Pinpoint the cell where the given text exists, returning its (x, y) midpoint coordinate. 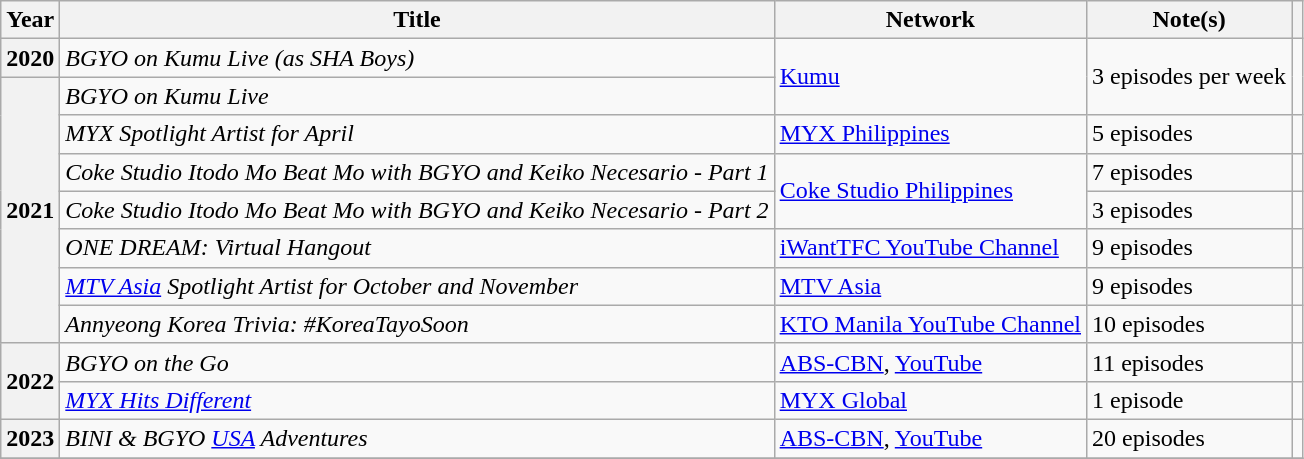
2020 (30, 58)
3 episodes per week (1190, 77)
MTV Asia (930, 286)
BGYO on Kumu Live (as SHA Boys) (417, 58)
BINI & BGYO USA Adventures (417, 438)
11 episodes (1190, 362)
7 episodes (1190, 172)
KTO Manila YouTube Channel (930, 324)
Coke Studio Itodo Mo Beat Mo with BGYO and Keiko Necesario - Part 2 (417, 210)
BGYO on Kumu Live (417, 96)
3 episodes (1190, 210)
Kumu (930, 77)
MTV Asia Spotlight Artist for October and November (417, 286)
5 episodes (1190, 134)
Coke Studio Philippines (930, 191)
10 episodes (1190, 324)
20 episodes (1190, 438)
2023 (30, 438)
iWantTFC YouTube Channel (930, 248)
Coke Studio Itodo Mo Beat Mo with BGYO and Keiko Necesario - Part 1 (417, 172)
ONE DREAM: Virtual Hangout (417, 248)
Note(s) (1190, 20)
Annyeong Korea Trivia: #KoreaTayoSoon (417, 324)
Title (417, 20)
1 episode (1190, 400)
MYX Philippines (930, 134)
MYX Global (930, 400)
BGYO on the Go (417, 362)
MYX Spotlight Artist for April (417, 134)
Network (930, 20)
2021 (30, 210)
MYX Hits Different (417, 400)
2022 (30, 381)
Year (30, 20)
